Determine the [x, y] coordinate at the center of the cell enclosing the given text.  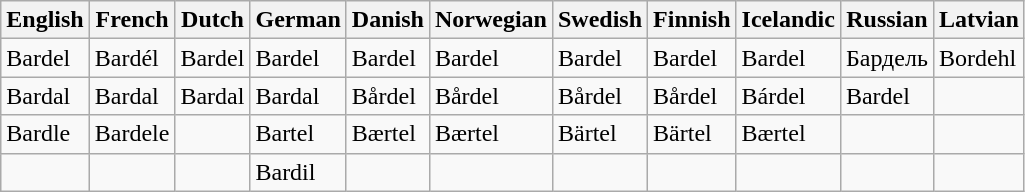
Swedish [600, 20]
Bartel [298, 134]
Russian [886, 20]
Bárdel [788, 96]
Бардель [886, 58]
English [45, 20]
Bardle [45, 134]
Finnish [692, 20]
Bardél [132, 58]
German [298, 20]
Icelandic [788, 20]
Norwegian [490, 20]
Bardele [132, 134]
French [132, 20]
Bardil [298, 172]
Dutch [212, 20]
Bordehl [978, 58]
Danish [388, 20]
Latvian [978, 20]
